Return (x, y) of the center of cell containing provided text 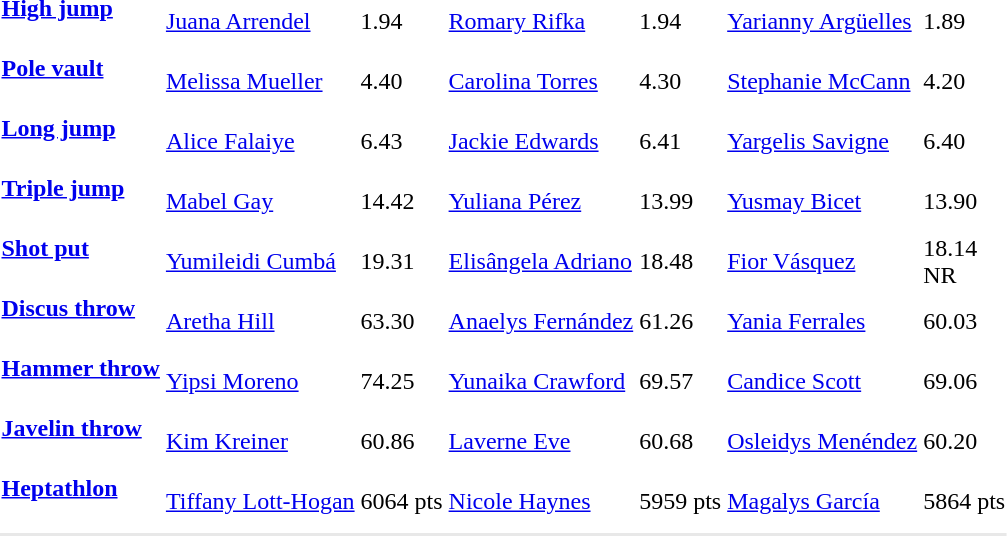
69.57 (680, 382)
60.20 (964, 442)
61.26 (680, 322)
5959 pts (680, 502)
Anaelys Fernández (541, 322)
Shot put (80, 262)
Javelin throw (80, 442)
Yuliana Pérez (541, 202)
Triple jump (80, 202)
14.42 (402, 202)
Candice Scott (822, 382)
13.99 (680, 202)
6.40 (964, 142)
5864 pts (964, 502)
Long jump (80, 142)
Osleidys Menéndez (822, 442)
Carolina Torres (541, 82)
Mabel Gay (260, 202)
Aretha Hill (260, 322)
Discus throw (80, 322)
Elisângela Adriano (541, 262)
60.86 (402, 442)
60.03 (964, 322)
Yunaika Crawford (541, 382)
60.68 (680, 442)
Kim Kreiner (260, 442)
Hammer throw (80, 382)
Heptathlon (80, 502)
13.90 (964, 202)
4.30 (680, 82)
18.48 (680, 262)
Magalys García (822, 502)
Yargelis Savigne (822, 142)
69.06 (964, 382)
6.41 (680, 142)
6064 pts (402, 502)
Yusmay Bicet (822, 202)
Nicole Haynes (541, 502)
19.31 (402, 262)
Yumileidi Cumbá (260, 262)
6.43 (402, 142)
4.20 (964, 82)
Stephanie McCann (822, 82)
74.25 (402, 382)
Tiffany Lott-Hogan (260, 502)
Yipsi Moreno (260, 382)
18.14NR (964, 262)
Jackie Edwards (541, 142)
Alice Falaiye (260, 142)
4.40 (402, 82)
Melissa Mueller (260, 82)
63.30 (402, 322)
Fior Vásquez (822, 262)
Pole vault (80, 82)
Yania Ferrales (822, 322)
Laverne Eve (541, 442)
